Extract the (X, Y) coordinate from the center of the cell holding the provided text.  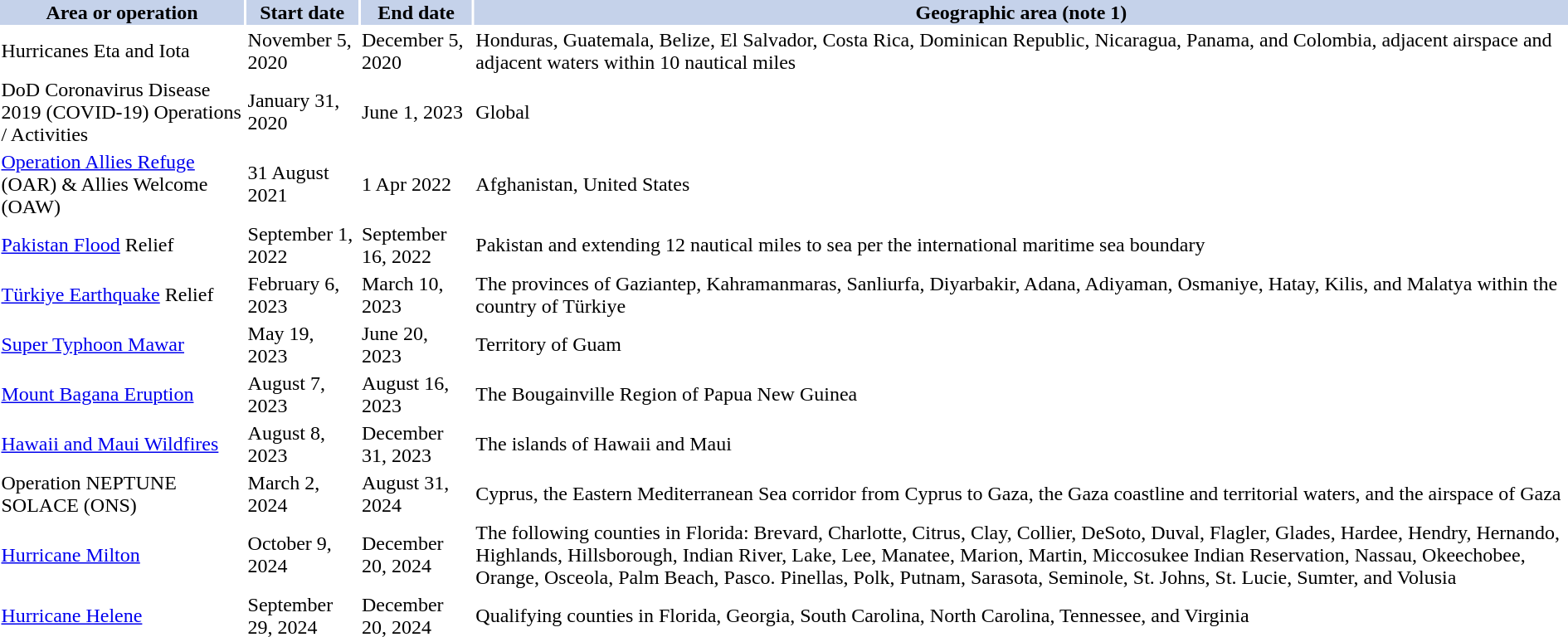
Territory of Guam (1021, 345)
January 31, 2020 (302, 112)
Hurricanes Eta and Iota (122, 51)
Hawaii and Maui Wildfires (122, 445)
June 20, 2023 (416, 345)
Mount Bagana Eruption (122, 395)
DoD Coronavirus Disease 2019 (COVID-19) Operations / Activities (122, 112)
The Bougainville Region of Papua New Guinea (1021, 395)
December 31, 2023 (416, 445)
September 1, 2022 (302, 246)
Global (1021, 112)
Start date (302, 12)
Afghanistan, United States (1021, 184)
Pakistan Flood Relief (122, 246)
June 1, 2023 (416, 112)
August 31, 2024 (416, 494)
August 7, 2023 (302, 395)
November 5, 2020 (302, 51)
Operation Allies Refuge (OAR) & Allies Welcome (OAW) (122, 184)
Operation NEPTUNE SOLACE (ONS) (122, 494)
August 16, 2023 (416, 395)
May 19, 2023 (302, 345)
The islands of Hawaii and Maui (1021, 445)
September 16, 2022 (416, 246)
The provinces of Gaziantep, Kahramanmaras, Sanliurfa, Diyarbakir, Adana, Adiyaman, Osmaniye, Hatay, Kilis, and Malatya within the country of Türkiye (1021, 295)
February 6, 2023 (302, 295)
Super Typhoon Mawar (122, 345)
August 8, 2023 (302, 445)
Türkiye Earthquake Relief (122, 295)
End date (416, 12)
31 August 2021 (302, 184)
Pakistan and extending 12 nautical miles to sea per the international maritime sea boundary (1021, 246)
December 20, 2024 (416, 555)
1 Apr 2022 (416, 184)
March 10, 2023 (416, 295)
October 9, 2024 (302, 555)
Hurricane Milton (122, 555)
Geographic area (note 1) (1021, 12)
Cyprus, the Eastern Mediterranean Sea corridor from Cyprus to Gaza, the Gaza coastline and territorial waters, and the airspace of Gaza (1021, 494)
March 2, 2024 (302, 494)
December 5, 2020 (416, 51)
Area or operation (122, 12)
